Output the [x, y] coordinate of the center of the cell containing the given text.  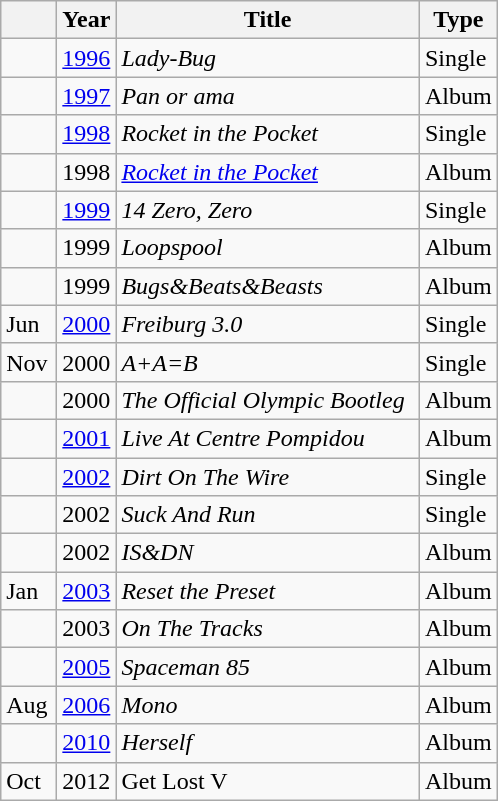
On The Tracks [268, 629]
Live At Centre Pompidou [268, 438]
Type [458, 20]
2005 [86, 667]
Dirt On The Wire [268, 477]
2001 [86, 438]
Jun [29, 324]
Title [268, 20]
Lady-Bug [268, 58]
2006 [86, 705]
The Official Olympic Bootleg [268, 400]
Reset the Preset [268, 591]
Jan [29, 591]
14 Zero, Zero [268, 210]
Mono [268, 705]
Nov [29, 362]
Freiburg 3.0 [268, 324]
Pan or ama [268, 96]
Suck And Run [268, 515]
Oct [29, 781]
Aug [29, 705]
Loopspool [268, 248]
2012 [86, 781]
2010 [86, 743]
Herself [268, 743]
Year [86, 20]
Bugs&Beats&Beasts [268, 286]
1997 [86, 96]
1996 [86, 58]
Get Lost V [268, 781]
Spaceman 85 [268, 667]
IS&DN [268, 553]
A+A=B [268, 362]
